Return [x, y] of the center of cell containing provided text 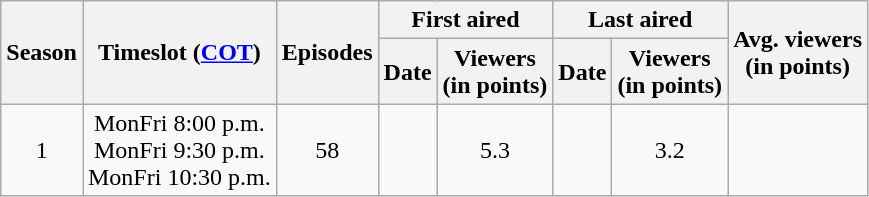
Season [42, 52]
1 [42, 150]
First aired [466, 20]
Timeslot (COT) [179, 52]
MonFri 8:00 p.m. MonFri 9:30 p.m. MonFri 10:30 p.m. [179, 150]
Avg. viewers(in points) [798, 52]
Last aired [640, 20]
3.2 [670, 150]
58 [327, 150]
Episodes [327, 52]
5.3 [495, 150]
